Detect which cell encompasses the target text, then output its (x, y) center coordinate. 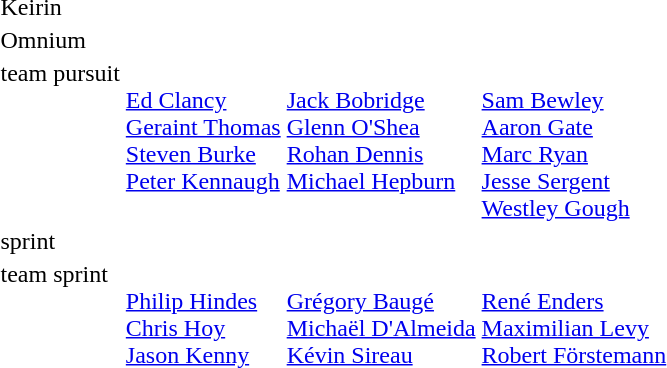
Jack BobridgeGlenn O'SheaRohan DennisMichael Hepburn (381, 140)
Ed ClancyGeraint ThomasSteven BurkePeter Kennaugh (203, 140)
